Capture the cell that displays the provided text and extract its [x, y] central coordinate. 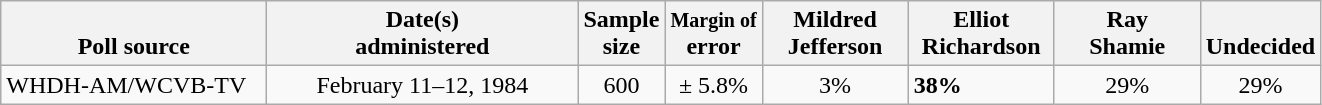
MildredJefferson [835, 34]
RayShamie [1127, 34]
± 5.8% [714, 85]
WHDH-AM/WCVB-TV [134, 85]
Date(s)administered [422, 34]
Poll source [134, 34]
Samplesize [622, 34]
February 11–12, 1984 [422, 85]
3% [835, 85]
38% [981, 85]
600 [622, 85]
ElliotRichardson [981, 34]
Margin oferror [714, 34]
Undecided [1260, 34]
